Scan for the cell matching the given text and deliver its [X, Y] coordinate at center. 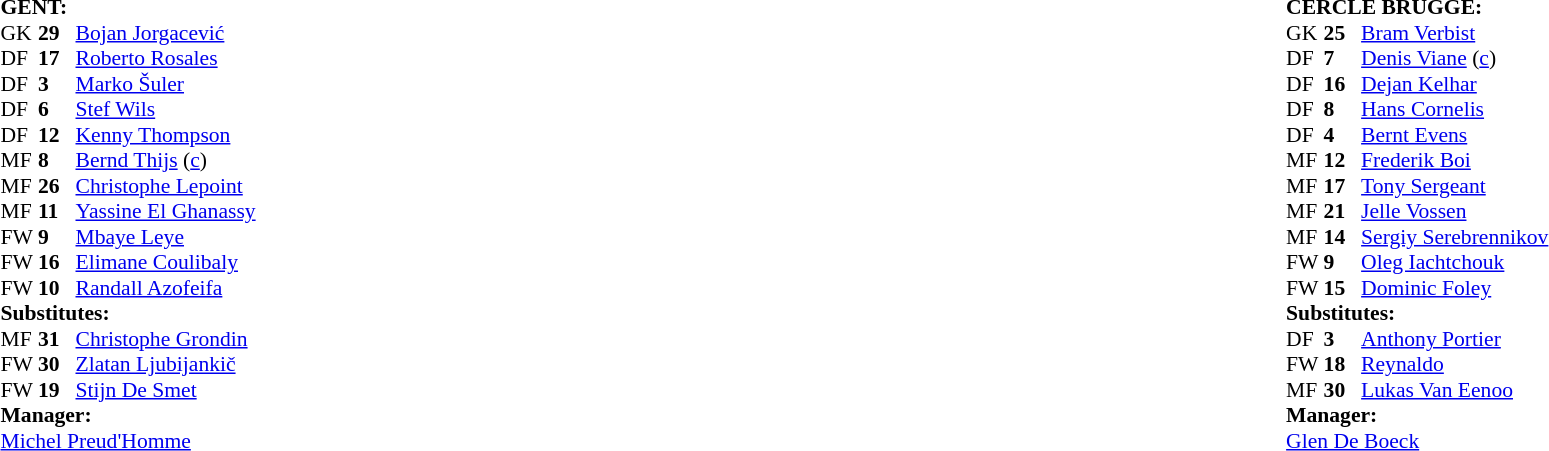
Zlatan Ljubijankič [166, 365]
Bram Verbist [1454, 33]
Stef Wils [166, 109]
Stijn De Smet [166, 390]
26 [57, 186]
15 [1343, 288]
Hans Cornelis [1454, 109]
Roberto Rosales [166, 59]
Jelle Vossen [1454, 211]
18 [1343, 365]
Christophe Lepoint [166, 186]
6 [57, 109]
Sergiy Serebrennikov [1454, 237]
Mbaye Leye [166, 237]
Frederik Boi [1454, 161]
Reynaldo [1454, 365]
31 [57, 339]
Dejan Kelhar [1454, 84]
10 [57, 288]
14 [1343, 237]
25 [1343, 33]
Bernd Thijs (c) [166, 161]
Oleg Iachtchouk [1454, 263]
21 [1343, 211]
Bernt Evens [1454, 135]
Kenny Thompson [166, 135]
Dominic Foley [1454, 288]
7 [1343, 59]
Elimane Coulibaly [166, 263]
11 [57, 211]
4 [1343, 135]
Christophe Grondin [166, 339]
Denis Viane (c) [1454, 59]
19 [57, 390]
Marko Šuler [166, 84]
Anthony Portier [1454, 339]
Yassine El Ghanassy [166, 211]
Bojan Jorgacević [166, 33]
Tony Sergeant [1454, 186]
29 [57, 33]
Randall Azofeifa [166, 288]
Lukas Van Eenoo [1454, 390]
